Detect which cell encompasses the target text, then output its [x, y] center coordinate. 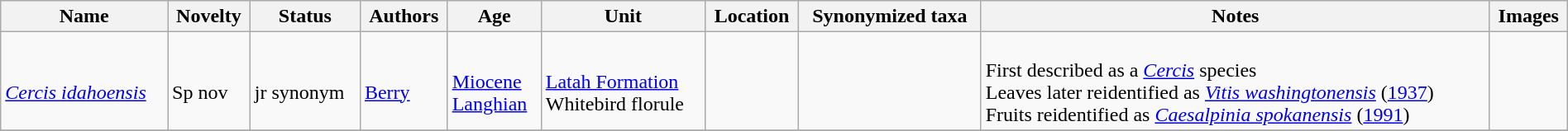
Latah FormationWhitebird florule [623, 81]
Unit [623, 16]
Synonymized taxa [890, 16]
Cercis idahoensis [84, 81]
First described as a Cercis speciesLeaves later reidentified as Vitis washingtonensis (1937) Fruits reidentified as Caesalpinia spokanensis (1991) [1236, 81]
Name [84, 16]
MioceneLanghian [495, 81]
Age [495, 16]
Images [1528, 16]
Berry [404, 81]
Sp nov [209, 81]
Notes [1236, 16]
Status [304, 16]
jr synonym [304, 81]
Authors [404, 16]
Novelty [209, 16]
Location [751, 16]
